Provide the (x, y) coordinate of the cell's center where the given text is located.  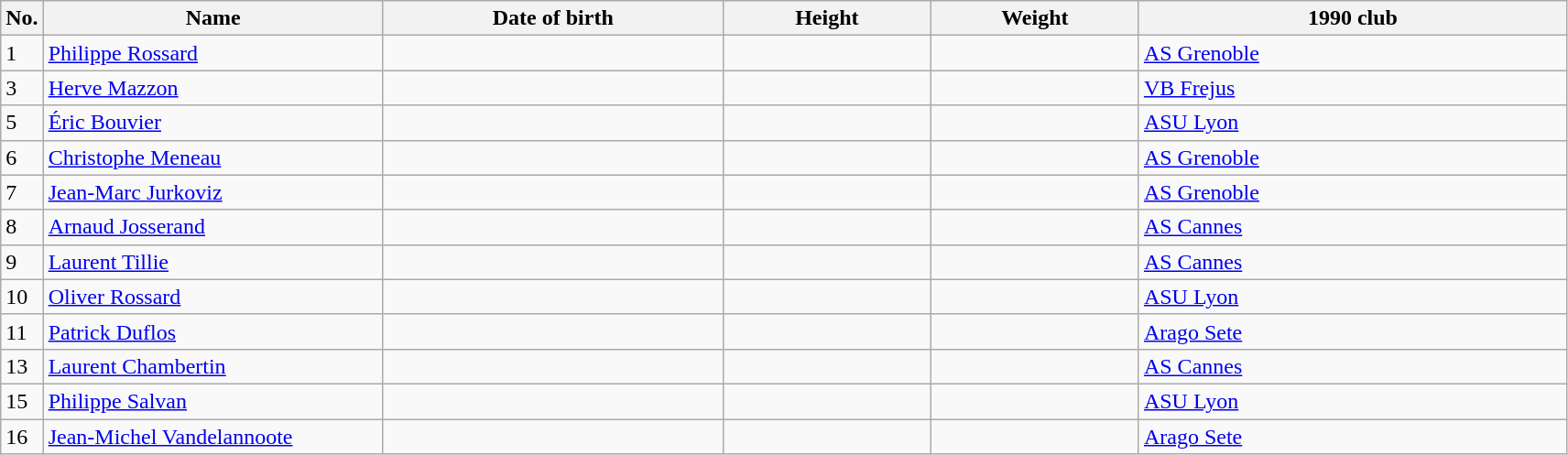
Jean-Michel Vandelannoote (212, 437)
Philippe Rossard (212, 53)
Laurent Chambertin (212, 366)
Weight (1035, 18)
11 (22, 331)
Philippe Salvan (212, 401)
7 (22, 192)
5 (22, 123)
Jean-Marc Jurkoviz (212, 192)
1 (22, 53)
6 (22, 157)
16 (22, 437)
8 (22, 227)
Date of birth (553, 18)
Laurent Tillie (212, 262)
Height (826, 18)
Christophe Meneau (212, 157)
Éric Bouvier (212, 123)
Name (212, 18)
3 (22, 88)
Patrick Duflos (212, 331)
10 (22, 297)
Oliver Rossard (212, 297)
15 (22, 401)
Arnaud Josserand (212, 227)
1990 club (1352, 18)
VB Frejus (1352, 88)
13 (22, 366)
Herve Mazzon (212, 88)
9 (22, 262)
No. (22, 18)
